Detect which cell encompasses the target text, then output its (X, Y) center coordinate. 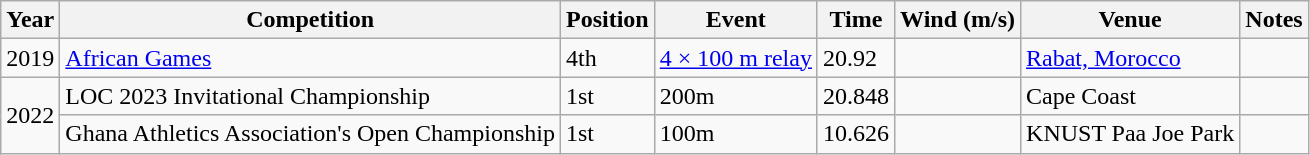
Competition (310, 20)
200m (736, 96)
Venue (1130, 20)
Year (30, 20)
African Games (310, 58)
Notes (1274, 20)
Cape Coast (1130, 96)
10.626 (856, 134)
Position (607, 20)
Wind (m/s) (958, 20)
KNUST Paa Joe Park (1130, 134)
Ghana Athletics Association's Open Championship (310, 134)
20.848 (856, 96)
4 × 100 m relay (736, 58)
2022 (30, 115)
Time (856, 20)
100m (736, 134)
LOC 2023 Invitational Championship (310, 96)
Event (736, 20)
20.92 (856, 58)
Rabat, Morocco (1130, 58)
4th (607, 58)
2019 (30, 58)
